Pinpoint the cell where the given text exists, returning its (X, Y) midpoint coordinate. 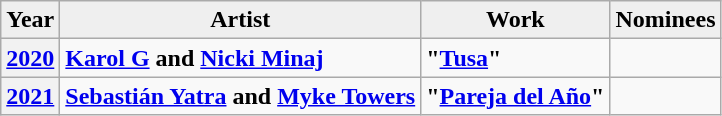
2020 (30, 58)
"Pareja del Año" (516, 96)
2021 (30, 96)
Karol G and Nicki Minaj (240, 58)
Nominees (666, 20)
Sebastián Yatra and Myke Towers (240, 96)
Artist (240, 20)
Year (30, 20)
Work (516, 20)
"Tusa" (516, 58)
